From the cell containing the given text, extract its center point as [x, y] coordinate. 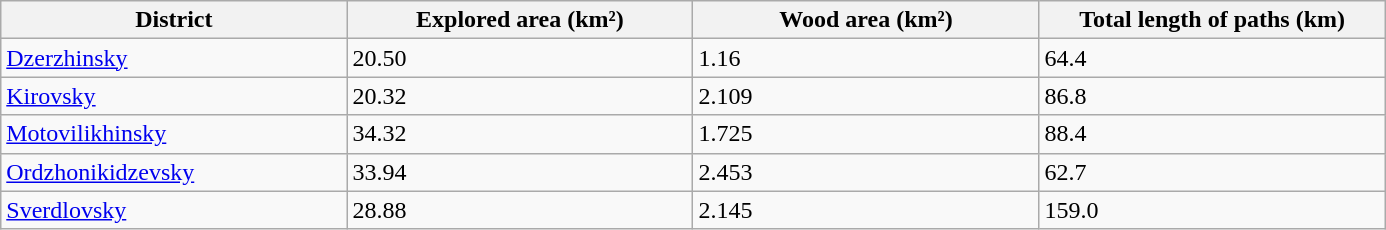
159.0 [1212, 210]
28.88 [520, 210]
62.7 [1212, 172]
86.8 [1212, 96]
2.453 [866, 172]
33.94 [520, 172]
20.50 [520, 58]
20.32 [520, 96]
64.4 [1212, 58]
Kirovsky [174, 96]
Wood area (km²) [866, 20]
2.109 [866, 96]
2.145 [866, 210]
1.725 [866, 134]
Total length of paths (km) [1212, 20]
Ordzhonikidzevsky [174, 172]
Dzerzhinsky [174, 58]
Motovilikhinsky [174, 134]
88.4 [1212, 134]
1.16 [866, 58]
34.32 [520, 134]
Sverdlovsky [174, 210]
District [174, 20]
Explored area (km²) [520, 20]
